Provide the [X, Y] coordinate of the cell's center where the given text is located.  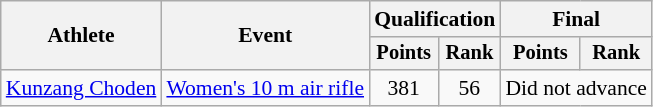
Kunzang Choden [82, 88]
381 [404, 88]
Event [265, 36]
Qualification [434, 19]
56 [469, 88]
Women's 10 m air rifle [265, 88]
Athlete [82, 36]
Did not advance [576, 88]
Final [576, 19]
